Extract the (x, y) coordinate from the center of the cell holding the provided text.  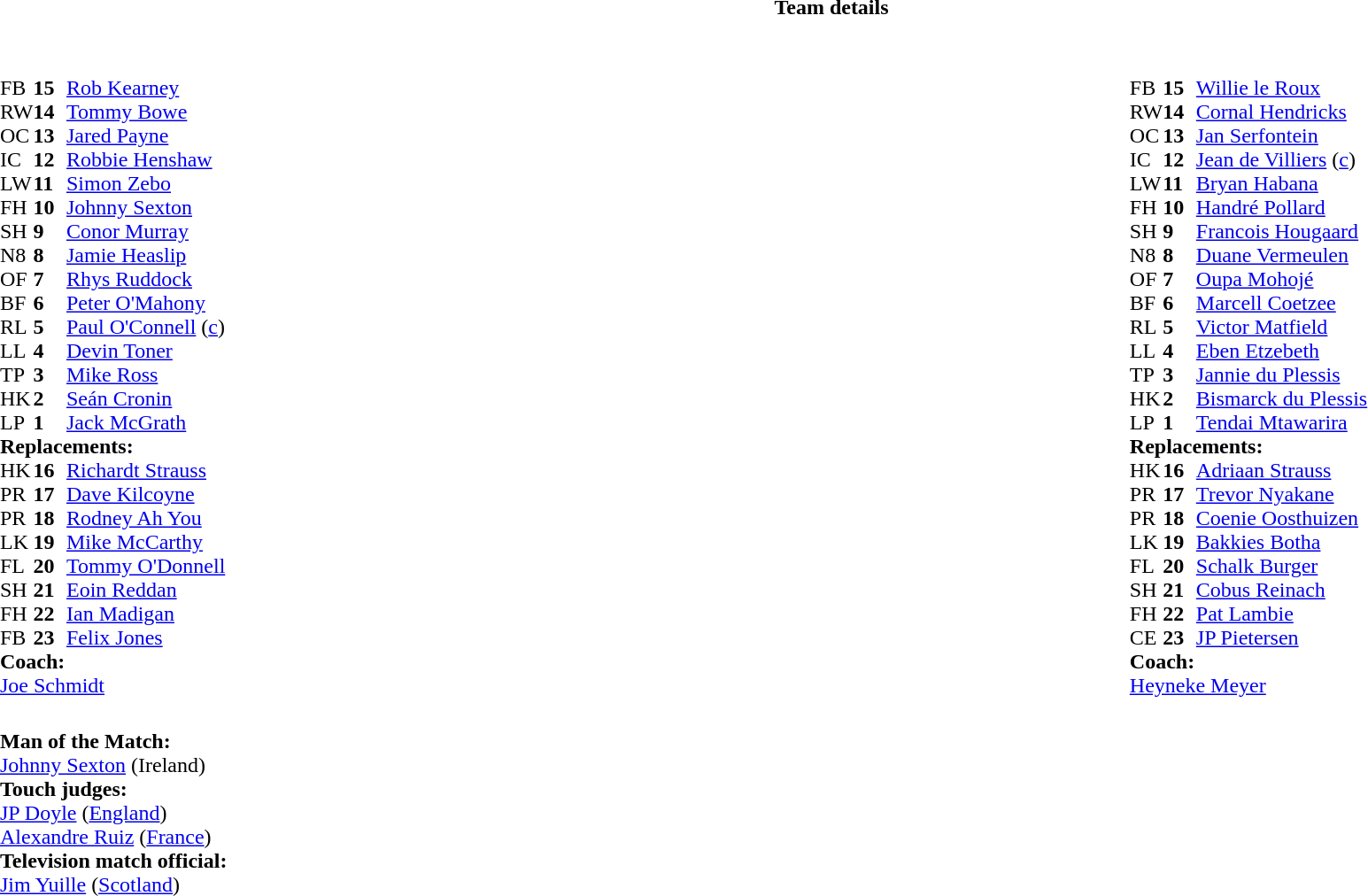
Peter O'Mahony (145, 303)
Eoin Reddan (145, 590)
Tendai Mtawarira (1282, 423)
Heyneke Meyer (1248, 685)
Eben Etzebeth (1282, 351)
Oupa Mohojé (1282, 280)
Jack McGrath (145, 423)
Jan Serfontein (1282, 136)
Handré Pollard (1282, 207)
Schalk Burger (1282, 567)
Bismarck du Plessis (1282, 398)
Dave Kilcoyne (145, 494)
Paul O'Connell (c) (145, 328)
Felix Jones (145, 637)
Adriaan Strauss (1282, 471)
Seán Cronin (145, 398)
Cornal Hendricks (1282, 112)
Bryan Habana (1282, 184)
JP Pietersen (1282, 637)
Jean de Villiers (c) (1282, 159)
Tommy O'Donnell (145, 567)
Devin Toner (145, 351)
Ian Madigan (145, 614)
CE (1147, 637)
Robbie Henshaw (145, 159)
Tommy Bowe (145, 112)
Jamie Heaslip (145, 255)
Trevor Nyakane (1282, 494)
Rob Kearney (145, 89)
Marcell Coetzee (1282, 303)
Cobus Reinach (1282, 590)
Jared Payne (145, 136)
Rhys Ruddock (145, 280)
Bakkies Botha (1282, 542)
Pat Lambie (1282, 614)
Victor Matfield (1282, 328)
Johnny Sexton (145, 207)
Francois Hougaard (1282, 232)
Jannie du Plessis (1282, 375)
Richardt Strauss (145, 471)
Conor Murray (145, 232)
Simon Zebo (145, 184)
Coenie Oosthuizen (1282, 519)
Mike Ross (145, 375)
Duane Vermeulen (1282, 255)
Willie le Roux (1282, 89)
Mike McCarthy (145, 542)
Joe Schmidt (112, 685)
Rodney Ah You (145, 519)
